For the text-containing cell, return its midpoint in [X, Y] coordinate format. 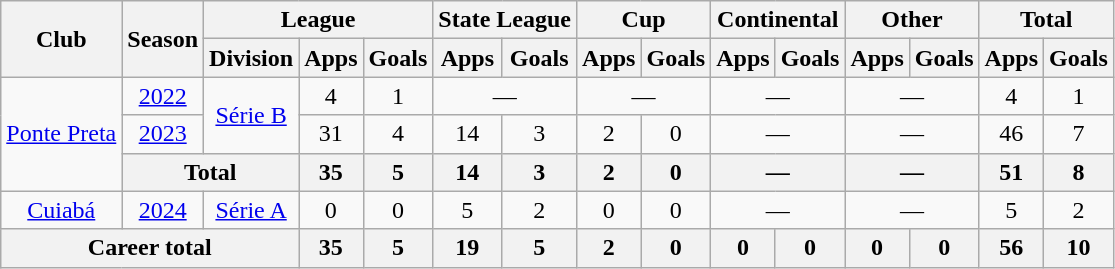
8 [1079, 172]
Cuiabá [62, 210]
Série A [252, 210]
Série B [252, 115]
2023 [163, 134]
Season [163, 39]
31 [331, 134]
2022 [163, 96]
46 [1011, 134]
Other [912, 20]
State League [505, 20]
51 [1011, 172]
Division [252, 58]
Continental [778, 20]
Club [62, 39]
7 [1079, 134]
56 [1011, 248]
Cup [644, 20]
Career total [150, 248]
19 [468, 248]
League [318, 20]
Ponte Preta [62, 134]
2024 [163, 210]
10 [1079, 248]
